Extract the (x, y) coordinate from the center of the cell holding the provided text.  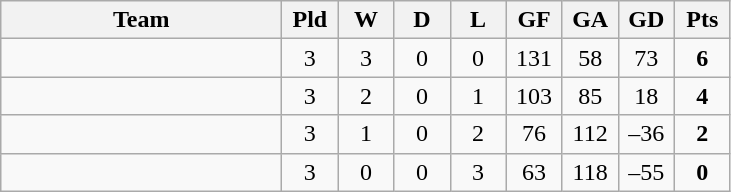
73 (646, 58)
L (478, 20)
76 (534, 134)
6 (702, 58)
W (366, 20)
–55 (646, 172)
112 (590, 134)
GF (534, 20)
85 (590, 96)
–36 (646, 134)
4 (702, 96)
103 (534, 96)
D (422, 20)
Pld (310, 20)
131 (534, 58)
Pts (702, 20)
Team (142, 20)
63 (534, 172)
GD (646, 20)
58 (590, 58)
GA (590, 20)
118 (590, 172)
18 (646, 96)
